Return [x, y] of the center of cell containing provided text 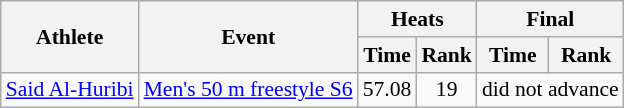
Men's 50 m freestyle S6 [248, 90]
did not advance [550, 90]
Said Al-Huribi [70, 90]
57.08 [388, 90]
Athlete [70, 36]
Final [550, 19]
19 [446, 90]
Event [248, 36]
Heats [418, 19]
